Extract the (X, Y) coordinate from the center of the cell holding the provided text.  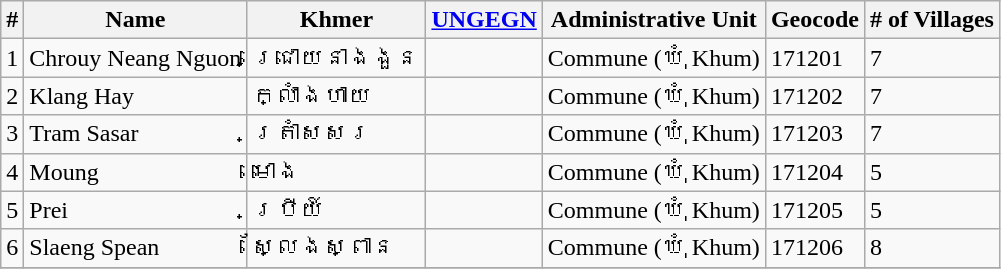
2 (12, 96)
171205 (814, 210)
# of Villages (932, 20)
171203 (814, 134)
# (12, 20)
Klang Hay (136, 96)
Administrative Unit (654, 20)
3 (12, 134)
4 (12, 172)
ប្រីយ៍ (336, 210)
1 (12, 58)
ស្លែងស្ពាន (336, 248)
6 (12, 248)
171204 (814, 172)
ក្លាំងហាយ (336, 96)
Khmer (336, 20)
Prei (136, 210)
8 (932, 248)
Tram Sasar (136, 134)
171206 (814, 248)
Moung (136, 172)
Slaeng Spean (136, 248)
Chrouy Neang Nguon (136, 58)
Name (136, 20)
ជ្រោយនាងងួន (336, 58)
171202 (814, 96)
171201 (814, 58)
Geocode (814, 20)
UNGEGN (484, 20)
មោង (336, 172)
ត្រាំសសរ (336, 134)
